Return (x, y) of the center of cell containing provided text 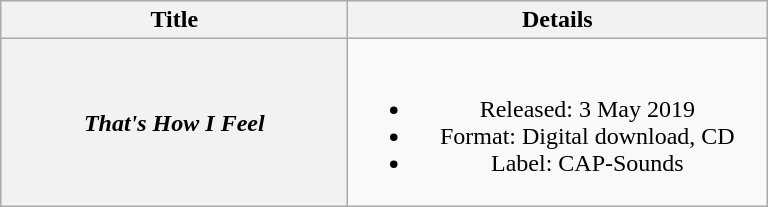
Released: 3 May 2019Format: Digital download, CDLabel: CAP-Sounds (558, 122)
Title (174, 20)
Details (558, 20)
That's How I Feel (174, 122)
